Output the (X, Y) coordinate of the center of the cell containing the given text.  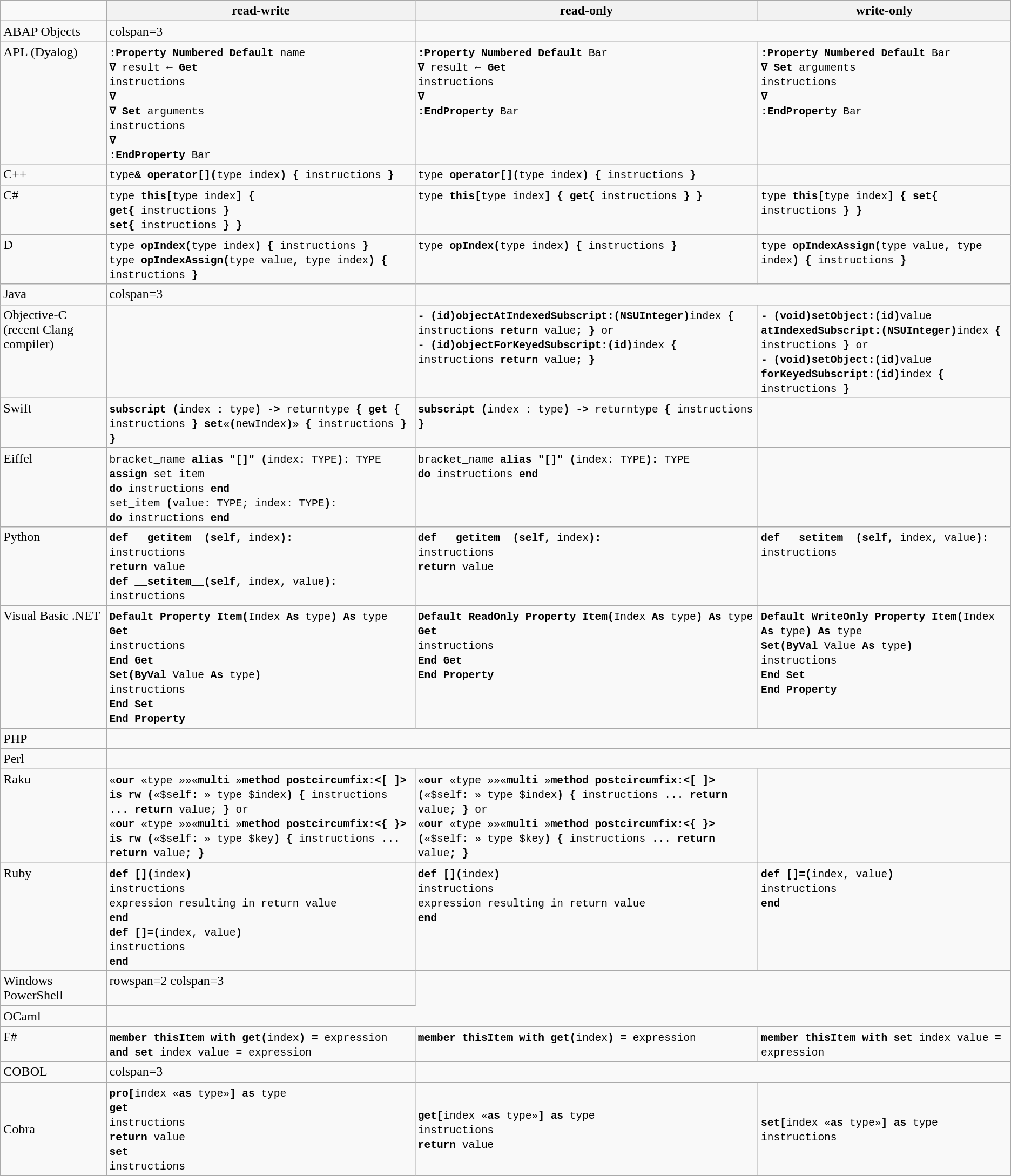
def __setitem__(self, index, value): instructions (885, 566)
Default WriteOnly Property Item(Index As type) As type Set(ByVal Value As type) instructions End Set End Property (885, 666)
set[index «as type»] as type instructions (885, 1128)
Objective-C (recent Clang compiler) (53, 351)
APL (Dyalog) (53, 103)
member thisItem with get(index) = expression (587, 1044)
type this[type index] { get{ instructions } } (587, 209)
bracket_name alias "[]" (index: TYPE): TYPE do instructions end (587, 487)
:Property Numbered Default name∇ result ← Getinstructions∇∇ Set argumentsinstructions∇:EndProperty Bar (260, 103)
:Property Numbered Default Bar∇ result ← Getinstructions∇:EndProperty Bar (587, 103)
type this[type index] { get{ instructions } set{ instructions } } (260, 209)
Default Property Item(Index As type) As type Get instructions End Get Set(ByVal Value As type) instructions End Set End Property (260, 666)
def []=(index, value) instructions end (885, 917)
PHP (53, 738)
subscript (index : type) -> returntype { get { instructions } set«(newIndex)» { instructions } } (260, 423)
Windows PowerShell (53, 988)
get[index «as type»] as type instructions return value (587, 1128)
type operator[](type index) { instructions } (587, 174)
F# (53, 1044)
type opIndex(type index) { instructions } type opIndexAssign(type value, type index) { instructions } (260, 259)
type this[type index] { set{ instructions } } (885, 209)
bracket_name alias "[]" (index: TYPE): TYPE assign set_item do instructions end set_item (value: TYPE; index: TYPE): do instructions end (260, 487)
Ruby (53, 917)
type& operator[](type index) { instructions } (260, 174)
:Property Numbered Default Bar∇ Set argumentsinstructions∇:EndProperty Bar (885, 103)
pro[index «as type»] as type get instructions return value set instructions (260, 1128)
ABAP Objects (53, 31)
Default ReadOnly Property Item(Index As type) As type Get instructions End Get End Property (587, 666)
Cobra (53, 1128)
OCaml (53, 1016)
def [](index) instructions expression resulting in return value end def []=(index, value) instructions end (260, 917)
def [](index) instructions expression resulting in return value end (587, 917)
def __getitem__(self, index): instructions return value (587, 566)
C++ (53, 174)
D (53, 259)
Raku (53, 816)
def __getitem__(self, index): instructions return value def __setitem__(self, index, value): instructions (260, 566)
Eiffel (53, 487)
subscript (index : type) -> returntype { instructions } (587, 423)
member thisItem with set index value = expression (885, 1044)
rowspan=2 colspan=3 (260, 988)
write-only (885, 11)
type opIndexAssign(type value, type index) { instructions } (885, 259)
Java (53, 294)
type opIndex(type index) { instructions } (587, 259)
COBOL (53, 1072)
read-write (260, 11)
member thisItem with get(index) = expression and set index value = expression (260, 1044)
Visual Basic .NET (53, 666)
read-only (587, 11)
Swift (53, 423)
C# (53, 209)
Perl (53, 759)
Python (53, 566)
